Output the [X, Y] coordinate of the center of the cell containing the given text.  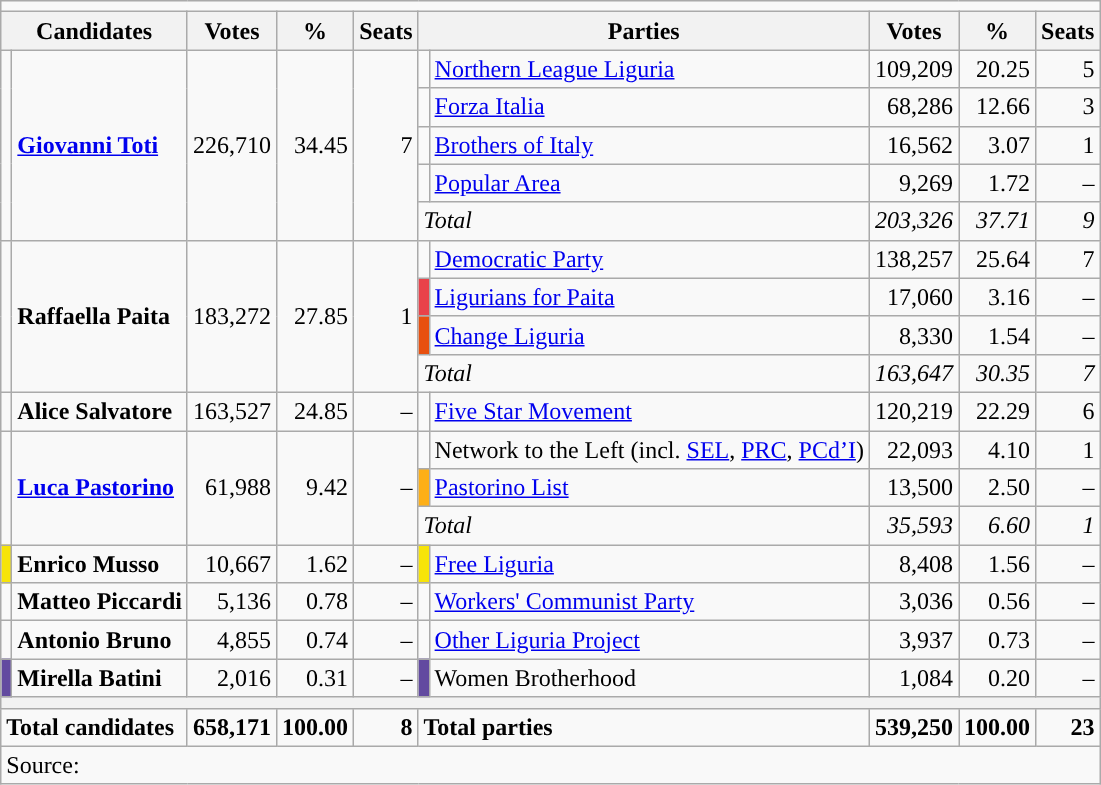
Parties [644, 31]
2,016 [232, 678]
2.50 [998, 488]
12.66 [998, 107]
226,710 [232, 145]
Change Liguria [649, 335]
27.85 [316, 316]
120,219 [914, 411]
4.10 [998, 449]
16,562 [914, 145]
1,084 [914, 678]
1.56 [998, 564]
8,408 [914, 564]
Democratic Party [649, 259]
0.31 [316, 678]
6.60 [998, 526]
0.20 [998, 678]
23 [1068, 727]
Five Star Movement [649, 411]
Ligurians for Paita [649, 297]
68,286 [914, 107]
13,500 [914, 488]
3.16 [998, 297]
Giovanni Toti [100, 145]
8 [386, 727]
Luca Pastorino [100, 487]
0.74 [316, 640]
22.29 [998, 411]
163,647 [914, 373]
183,272 [232, 316]
35,593 [914, 526]
5,136 [232, 602]
9.42 [316, 487]
3 [1068, 107]
Candidates [94, 31]
Other Liguria Project [649, 640]
Workers' Communist Party [649, 602]
109,209 [914, 69]
5 [1068, 69]
Network to the Left (incl. SEL, PRC, PCd’I) [649, 449]
Raffaella Paita [100, 316]
10,667 [232, 564]
1.72 [998, 183]
61,988 [232, 487]
Women Brotherhood [649, 678]
Antonio Bruno [100, 640]
9 [1068, 221]
Forza Italia [649, 107]
658,171 [232, 727]
3,937 [914, 640]
0.56 [998, 602]
8,330 [914, 335]
Enrico Musso [100, 564]
9,269 [914, 183]
539,250 [914, 727]
Total candidates [94, 727]
Alice Salvatore [100, 411]
163,527 [232, 411]
34.45 [316, 145]
3,036 [914, 602]
17,060 [914, 297]
24.85 [316, 411]
6 [1068, 411]
0.78 [316, 602]
Popular Area [649, 183]
3.07 [998, 145]
Pastorino List [649, 488]
Northern League Liguria [649, 69]
138,257 [914, 259]
Brothers of Italy [649, 145]
Total parties [644, 727]
Free Liguria [649, 564]
25.64 [998, 259]
203,326 [914, 221]
1.54 [998, 335]
22,093 [914, 449]
4,855 [232, 640]
20.25 [998, 69]
Matteo Piccardi [100, 602]
Mirella Batini [100, 678]
37.71 [998, 221]
30.35 [998, 373]
0.73 [998, 640]
Source: [550, 765]
1.62 [316, 564]
